Return (X, Y) of the center of cell containing provided text 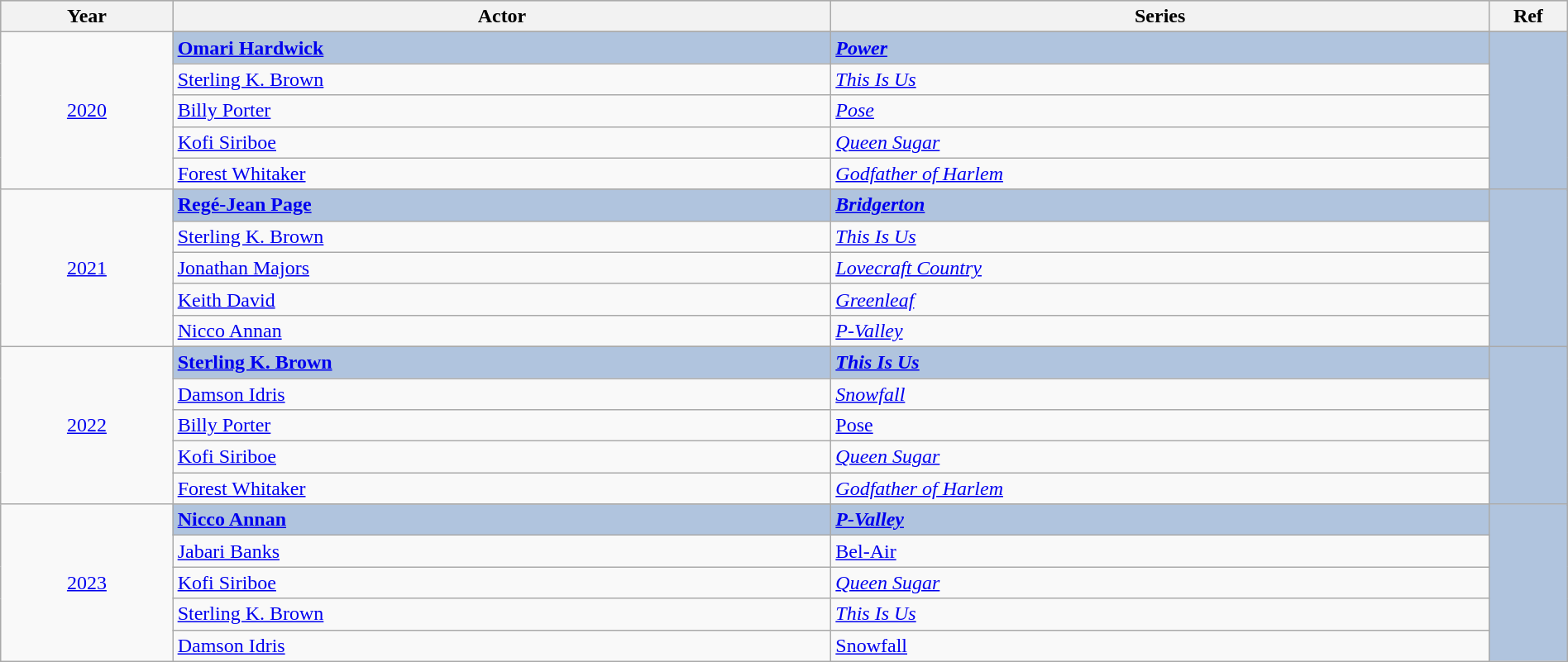
Omari Hardwick (502, 48)
Power (1160, 48)
2022 (87, 425)
2021 (87, 268)
Keith David (502, 299)
Lovecraft Country (1160, 268)
Regé-Jean Page (502, 205)
Actor (502, 17)
Year (87, 17)
2020 (87, 111)
Series (1160, 17)
Bridgerton (1160, 205)
Jonathan Majors (502, 268)
Jabari Banks (502, 551)
Bel-Air (1160, 551)
Ref (1528, 17)
2023 (87, 583)
Greenleaf (1160, 299)
